Find where the given text appears and provide that cell's center as [x, y] coordinate. 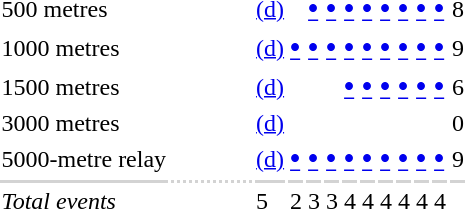
1000 metres [84, 48]
3000 metres [84, 123]
1500 metres [84, 87]
5000-metre relay [84, 159]
